For the text-containing cell, return its midpoint in (X, Y) coordinate format. 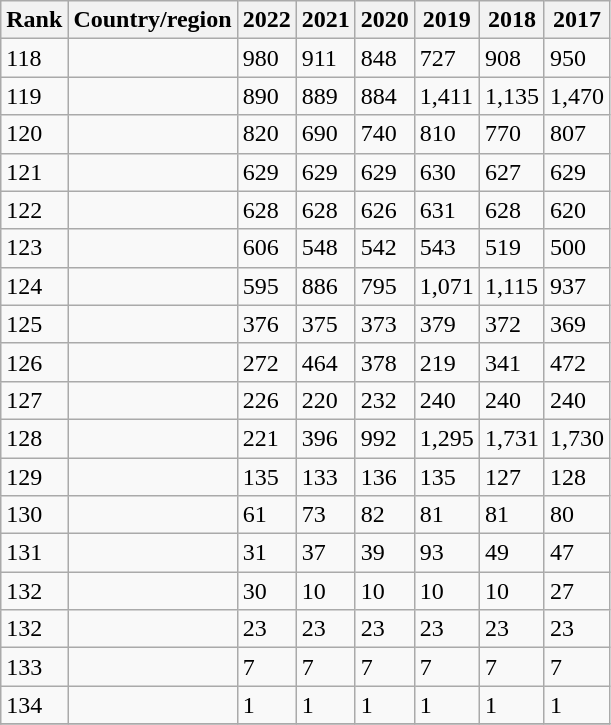
396 (326, 438)
626 (384, 210)
122 (34, 210)
37 (326, 553)
500 (576, 248)
2019 (446, 20)
131 (34, 553)
2020 (384, 20)
375 (326, 324)
542 (384, 248)
129 (34, 477)
1,731 (512, 438)
120 (34, 134)
30 (266, 591)
631 (446, 210)
Rank (34, 20)
937 (576, 286)
472 (576, 362)
80 (576, 515)
379 (446, 324)
992 (384, 438)
2022 (266, 20)
620 (576, 210)
Country/region (152, 20)
2018 (512, 20)
232 (384, 400)
630 (446, 172)
911 (326, 58)
272 (266, 362)
2017 (576, 20)
220 (326, 400)
118 (34, 58)
980 (266, 58)
770 (512, 134)
134 (34, 705)
848 (384, 58)
795 (384, 286)
121 (34, 172)
376 (266, 324)
690 (326, 134)
123 (34, 248)
1,295 (446, 438)
543 (446, 248)
47 (576, 553)
136 (384, 477)
126 (34, 362)
39 (384, 553)
124 (34, 286)
627 (512, 172)
221 (266, 438)
890 (266, 96)
740 (384, 134)
884 (384, 96)
807 (576, 134)
27 (576, 591)
810 (446, 134)
889 (326, 96)
372 (512, 324)
378 (384, 362)
130 (34, 515)
226 (266, 400)
341 (512, 362)
595 (266, 286)
119 (34, 96)
886 (326, 286)
31 (266, 553)
61 (266, 515)
519 (512, 248)
1,071 (446, 286)
369 (576, 324)
125 (34, 324)
727 (446, 58)
1,135 (512, 96)
219 (446, 362)
1,115 (512, 286)
1,411 (446, 96)
464 (326, 362)
82 (384, 515)
49 (512, 553)
373 (384, 324)
2021 (326, 20)
820 (266, 134)
1,730 (576, 438)
73 (326, 515)
908 (512, 58)
1,470 (576, 96)
93 (446, 553)
606 (266, 248)
950 (576, 58)
548 (326, 248)
